For the text-containing cell, return its midpoint in (X, Y) coordinate format. 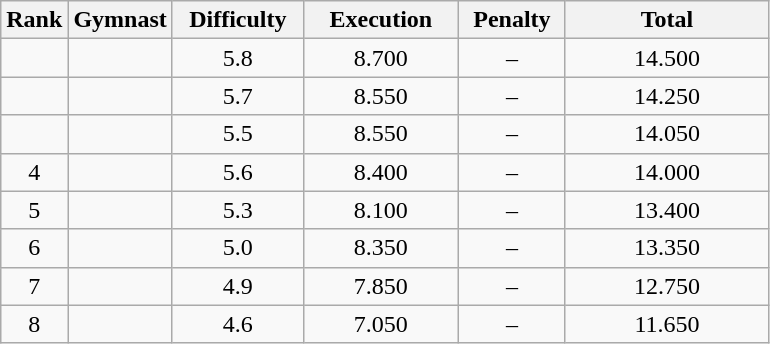
14.000 (666, 172)
Gymnast (120, 20)
14.250 (666, 96)
Rank (34, 20)
4.6 (238, 324)
5.3 (238, 210)
7.850 (380, 286)
8 (34, 324)
Penalty (512, 20)
13.400 (666, 210)
14.500 (666, 58)
4.9 (238, 286)
8.350 (380, 248)
5.6 (238, 172)
5.0 (238, 248)
8.400 (380, 172)
7.050 (380, 324)
Difficulty (238, 20)
4 (34, 172)
5 (34, 210)
5.8 (238, 58)
14.050 (666, 134)
6 (34, 248)
7 (34, 286)
8.100 (380, 210)
5.7 (238, 96)
13.350 (666, 248)
8.700 (380, 58)
11.650 (666, 324)
Execution (380, 20)
5.5 (238, 134)
Total (666, 20)
12.750 (666, 286)
